Scan for the cell matching the given text and deliver its [X, Y] coordinate at center. 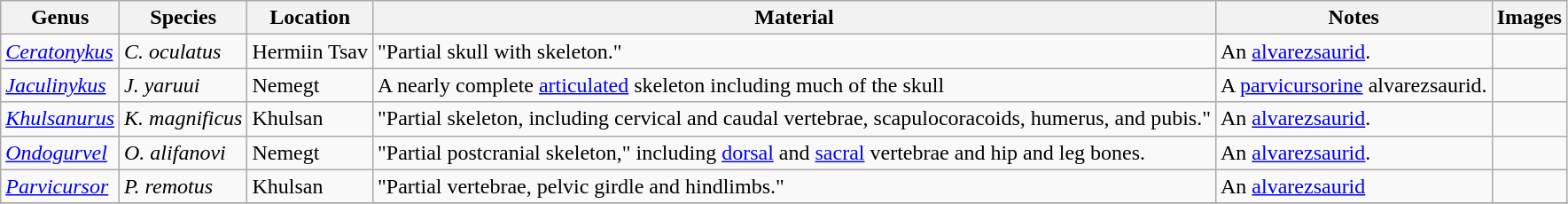
Jaculinykus [60, 85]
"Partial vertebrae, pelvic girdle and hindlimbs." [794, 186]
Notes [1353, 18]
A parvicursorine alvarezsaurid. [1353, 85]
Hermiin Tsav [310, 51]
J. yaruui [183, 85]
A nearly complete articulated skeleton including much of the skull [794, 85]
C. oculatus [183, 51]
Material [794, 18]
"Partial postcranial skeleton," including dorsal and sacral vertebrae and hip and leg bones. [794, 153]
An alvarezsaurid [1353, 186]
Species [183, 18]
Ondogurvel [60, 153]
K. magnificus [183, 119]
Ceratonykus [60, 51]
Images [1529, 18]
O. alifanovi [183, 153]
Location [310, 18]
"Partial skeleton, including cervical and caudal vertebrae, scapulocoracoids, humerus, and pubis." [794, 119]
P. remotus [183, 186]
Parvicursor [60, 186]
"Partial skull with skeleton." [794, 51]
Khulsanurus [60, 119]
Genus [60, 18]
